Output the [X, Y] coordinate of the center of the cell containing the given text.  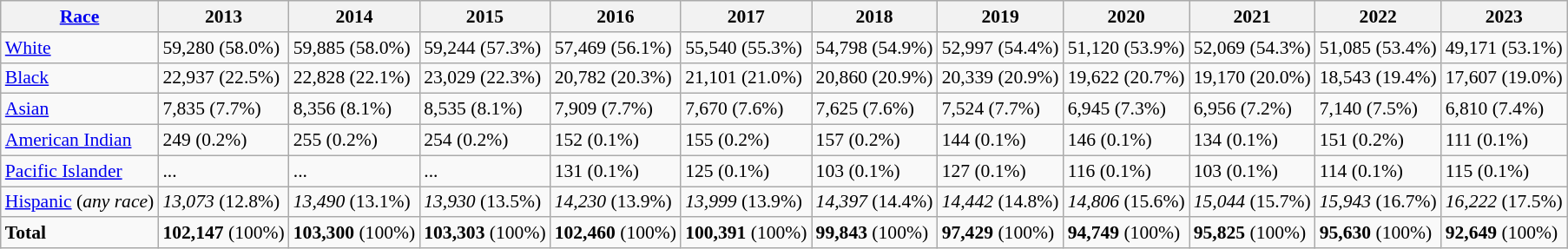
13,490 (13.1%) [354, 202]
20,339 (20.9%) [1000, 78]
100,391 (100%) [746, 233]
8,356 (8.1%) [354, 109]
152 (0.1%) [616, 141]
255 (0.2%) [354, 141]
116 (0.1%) [1127, 171]
2013 [223, 16]
151 (0.2%) [1379, 141]
20,860 (20.9%) [875, 78]
51,120 (53.9%) [1127, 48]
Total [80, 233]
20,782 (20.3%) [616, 78]
Pacific Islander [80, 171]
14,230 (13.9%) [616, 202]
7,909 (7.7%) [616, 109]
Black [80, 78]
7,835 (7.7%) [223, 109]
102,460 (100%) [616, 233]
23,029 (22.3%) [484, 78]
125 (0.1%) [746, 171]
103,300 (100%) [354, 233]
19,170 (20.0%) [1252, 78]
14,806 (15.6%) [1127, 202]
American Indian [80, 141]
17,607 (19.0%) [1504, 78]
White [80, 48]
2018 [875, 16]
155 (0.2%) [746, 141]
16,222 (17.5%) [1504, 202]
51,085 (53.4%) [1379, 48]
95,630 (100%) [1379, 233]
19,622 (20.7%) [1127, 78]
114 (0.1%) [1379, 171]
55,540 (55.3%) [746, 48]
54,798 (54.9%) [875, 48]
2017 [746, 16]
Asian [80, 109]
18,543 (19.4%) [1379, 78]
15,943 (16.7%) [1379, 202]
14,442 (14.8%) [1000, 202]
Hispanic (any race) [80, 202]
7,670 (7.6%) [746, 109]
6,945 (7.3%) [1127, 109]
95,825 (100%) [1252, 233]
14,397 (14.4%) [875, 202]
249 (0.2%) [223, 141]
59,885 (58.0%) [354, 48]
7,625 (7.6%) [875, 109]
99,843 (100%) [875, 233]
127 (0.1%) [1000, 171]
6,810 (7.4%) [1504, 109]
13,999 (13.9%) [746, 202]
52,069 (54.3%) [1252, 48]
111 (0.1%) [1504, 141]
102,147 (100%) [223, 233]
97,429 (100%) [1000, 233]
59,244 (57.3%) [484, 48]
92,649 (100%) [1504, 233]
22,828 (22.1%) [354, 78]
2019 [1000, 16]
15,044 (15.7%) [1252, 202]
94,749 (100%) [1127, 233]
59,280 (58.0%) [223, 48]
131 (0.1%) [616, 171]
144 (0.1%) [1000, 141]
2023 [1504, 16]
52,997 (54.4%) [1000, 48]
7,140 (7.5%) [1379, 109]
8,535 (8.1%) [484, 109]
157 (0.2%) [875, 141]
22,937 (22.5%) [223, 78]
57,469 (56.1%) [616, 48]
2020 [1127, 16]
21,101 (21.0%) [746, 78]
103,303 (100%) [484, 233]
2014 [354, 16]
2022 [1379, 16]
13,073 (12.8%) [223, 202]
254 (0.2%) [484, 141]
115 (0.1%) [1504, 171]
2016 [616, 16]
2015 [484, 16]
2021 [1252, 16]
134 (0.1%) [1252, 141]
7,524 (7.7%) [1000, 109]
49,171 (53.1%) [1504, 48]
6,956 (7.2%) [1252, 109]
13,930 (13.5%) [484, 202]
146 (0.1%) [1127, 141]
Race [80, 16]
